For the text-containing cell, return its midpoint in [x, y] coordinate format. 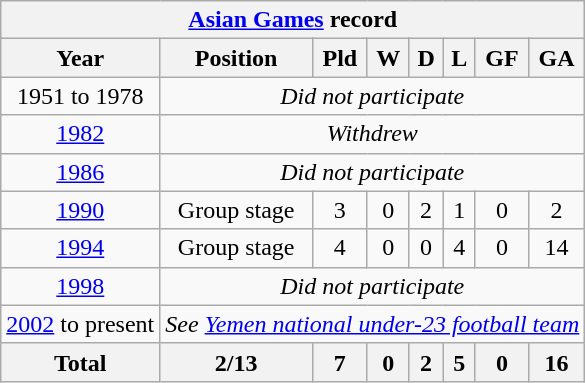
See Yemen national under-23 football team [372, 324]
14 [556, 248]
1982 [80, 134]
2/13 [236, 362]
5 [459, 362]
2002 to present [80, 324]
1951 to 1978 [80, 96]
1998 [80, 286]
Pld [340, 58]
Withdrew [372, 134]
D [426, 58]
1986 [80, 172]
W [388, 58]
Total [80, 362]
16 [556, 362]
Year [80, 58]
GF [502, 58]
7 [340, 362]
1990 [80, 210]
GA [556, 58]
3 [340, 210]
L [459, 58]
Asian Games record [293, 20]
Position [236, 58]
1 [459, 210]
1994 [80, 248]
